Locate the cell with the specified text and output its (x, y) center coordinate. 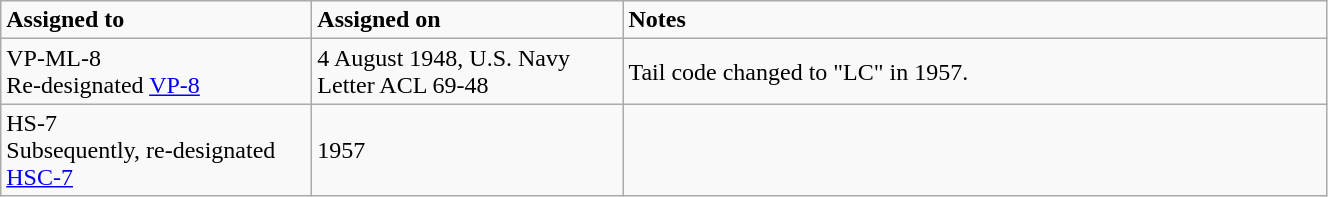
Tail code changed to "LC" in 1957. (975, 72)
1957 (468, 150)
Assigned to (156, 20)
Assigned on (468, 20)
4 August 1948, U.S. Navy Letter ACL 69-48 (468, 72)
HS-7Subsequently, re-designated HSC-7 (156, 150)
Notes (975, 20)
VP-ML-8Re-designated VP-8 (156, 72)
